Search for the cell housing the specified text and yield its (x, y) center coordinate. 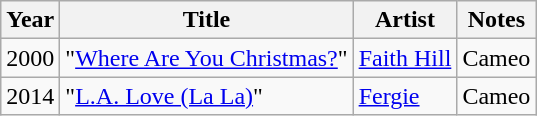
Title (206, 20)
2000 (30, 58)
Artist (405, 20)
Faith Hill (405, 58)
Year (30, 20)
"Where Are You Christmas?" (206, 58)
2014 (30, 96)
"L.A. Love (La La)" (206, 96)
Fergie (405, 96)
Notes (496, 20)
